Find where the given text appears and provide that cell's center as (x, y) coordinate. 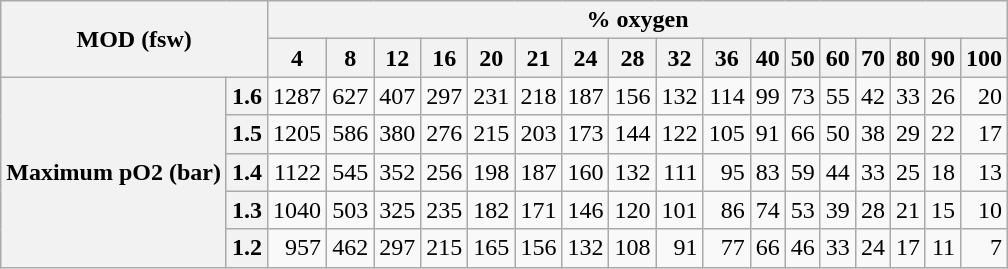
462 (350, 248)
18 (942, 172)
114 (726, 96)
12 (398, 58)
16 (444, 58)
10 (984, 210)
407 (398, 96)
53 (802, 210)
218 (538, 96)
503 (350, 210)
1.5 (246, 134)
29 (908, 134)
60 (838, 58)
173 (586, 134)
39 (838, 210)
36 (726, 58)
101 (680, 210)
26 (942, 96)
231 (492, 96)
1.4 (246, 172)
83 (768, 172)
198 (492, 172)
203 (538, 134)
80 (908, 58)
7 (984, 248)
90 (942, 58)
182 (492, 210)
MOD (fsw) (134, 39)
165 (492, 248)
545 (350, 172)
325 (398, 210)
586 (350, 134)
38 (872, 134)
122 (680, 134)
146 (586, 210)
8 (350, 58)
Maximum pO2 (bar) (114, 172)
120 (632, 210)
1122 (298, 172)
11 (942, 248)
111 (680, 172)
32 (680, 58)
108 (632, 248)
% oxygen (638, 20)
235 (444, 210)
1205 (298, 134)
86 (726, 210)
73 (802, 96)
74 (768, 210)
95 (726, 172)
44 (838, 172)
40 (768, 58)
160 (586, 172)
1040 (298, 210)
256 (444, 172)
1.6 (246, 96)
15 (942, 210)
4 (298, 58)
627 (350, 96)
1.3 (246, 210)
171 (538, 210)
105 (726, 134)
352 (398, 172)
1287 (298, 96)
25 (908, 172)
77 (726, 248)
380 (398, 134)
42 (872, 96)
46 (802, 248)
59 (802, 172)
100 (984, 58)
957 (298, 248)
13 (984, 172)
99 (768, 96)
276 (444, 134)
144 (632, 134)
55 (838, 96)
70 (872, 58)
1.2 (246, 248)
22 (942, 134)
